Determine the (X, Y) coordinate at the center of the cell enclosing the given text.  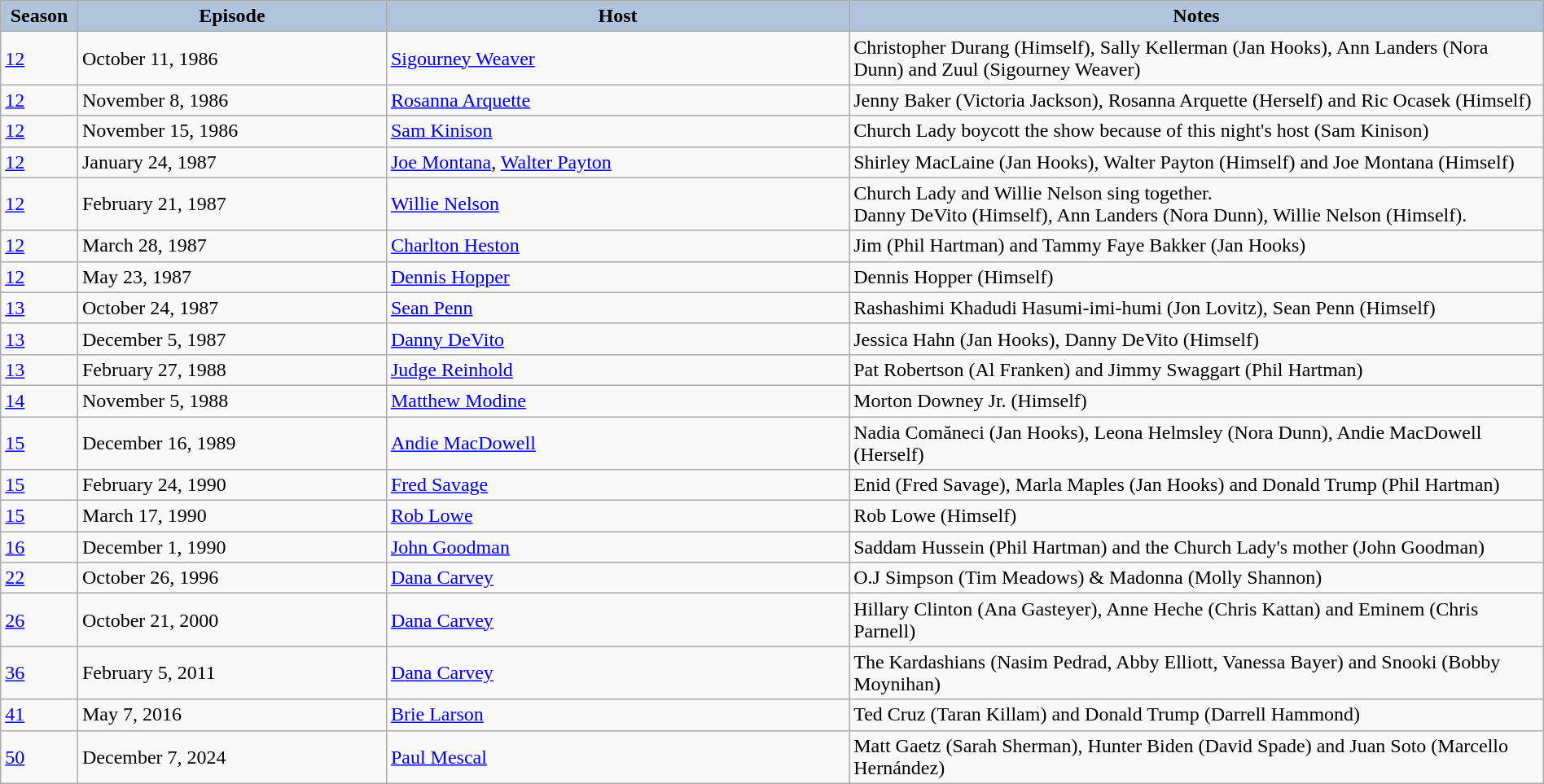
22 (39, 578)
Season (39, 16)
Fred Savage (617, 485)
February 24, 1990 (231, 485)
December 16, 1989 (231, 443)
Jessica Hahn (Jan Hooks), Danny DeVito (Himself) (1197, 339)
26 (39, 620)
Dennis Hopper (617, 277)
Host (617, 16)
Pat Robertson (Al Franken) and Jimmy Swaggart (Phil Hartman) (1197, 370)
Paul Mescal (617, 757)
October 11, 1986 (231, 59)
Notes (1197, 16)
May 23, 1987 (231, 277)
Nadia Comăneci (Jan Hooks), Leona Helmsley (Nora Dunn), Andie MacDowell (Herself) (1197, 443)
The Kardashians (Nasim Pedrad, Abby Elliott, Vanessa Bayer) and Snooki (Bobby Moynihan) (1197, 672)
February 5, 2011 (231, 672)
Sean Penn (617, 308)
Christopher Durang (Himself), Sally Kellerman (Jan Hooks), Ann Landers (Nora Dunn) and Zuul (Sigourney Weaver) (1197, 59)
36 (39, 672)
March 17, 1990 (231, 516)
Saddam Hussein (Phil Hartman) and the Church Lady's mother (John Goodman) (1197, 547)
Enid (Fred Savage), Marla Maples (Jan Hooks) and Donald Trump (Phil Hartman) (1197, 485)
Shirley MacLaine (Jan Hooks), Walter Payton (Himself) and Joe Montana (Himself) (1197, 162)
November 15, 1986 (231, 131)
Church Lady and Willie Nelson sing together.Danny DeVito (Himself), Ann Landers (Nora Dunn), Willie Nelson (Himself). (1197, 204)
Judge Reinhold (617, 370)
O.J Simpson (Tim Meadows) & Madonna (Molly Shannon) (1197, 578)
November 8, 1986 (231, 100)
February 27, 1988 (231, 370)
Matthew Modine (617, 401)
Joe Montana, Walter Payton (617, 162)
March 28, 1987 (231, 246)
John Goodman (617, 547)
February 21, 1987 (231, 204)
Charlton Heston (617, 246)
Rashashimi Khadudi Hasumi-imi-humi (Jon Lovitz), Sean Penn (Himself) (1197, 308)
November 5, 1988 (231, 401)
Jenny Baker (Victoria Jackson), Rosanna Arquette (Herself) and Ric Ocasek (Himself) (1197, 100)
50 (39, 757)
Brie Larson (617, 715)
Willie Nelson (617, 204)
December 1, 1990 (231, 547)
December 5, 1987 (231, 339)
14 (39, 401)
Ted Cruz (Taran Killam) and Donald Trump (Darrell Hammond) (1197, 715)
October 24, 1987 (231, 308)
Rob Lowe (Himself) (1197, 516)
Rob Lowe (617, 516)
Danny DeVito (617, 339)
May 7, 2016 (231, 715)
Rosanna Arquette (617, 100)
Sigourney Weaver (617, 59)
Sam Kinison (617, 131)
Andie MacDowell (617, 443)
Morton Downey Jr. (Himself) (1197, 401)
Dennis Hopper (Himself) (1197, 277)
October 21, 2000 (231, 620)
Matt Gaetz (Sarah Sherman), Hunter Biden (David Spade) and Juan Soto (Marcello Hernández) (1197, 757)
16 (39, 547)
October 26, 1996 (231, 578)
December 7, 2024 (231, 757)
Episode (231, 16)
41 (39, 715)
Church Lady boycott the show because of this night's host (Sam Kinison) (1197, 131)
January 24, 1987 (231, 162)
Jim (Phil Hartman) and Tammy Faye Bakker (Jan Hooks) (1197, 246)
Hillary Clinton (Ana Gasteyer), Anne Heche (Chris Kattan) and Eminem (Chris Parnell) (1197, 620)
